Return the (X, Y) coordinate for the center point of the cell that contains the specified text.  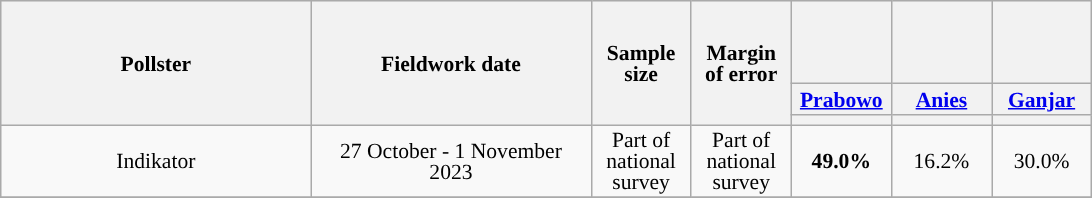
Anies (941, 100)
Fieldwork date (451, 63)
Indikator (156, 162)
49.0% (841, 162)
Sample size (641, 63)
16.2% (941, 162)
Ganjar (1042, 100)
27 October - 1 November 2023 (451, 162)
30.0% (1042, 162)
Pollster (156, 63)
Margin of error (741, 63)
Prabowo (841, 100)
